Provide the [X, Y] coordinate of the cell's center where the given text is located.  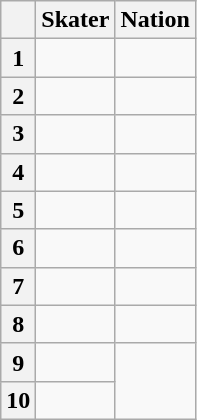
10 [18, 400]
6 [18, 248]
7 [18, 286]
2 [18, 96]
9 [18, 362]
3 [18, 134]
1 [18, 58]
4 [18, 172]
8 [18, 324]
Skater [76, 20]
Nation [155, 20]
5 [18, 210]
